Find where the given text appears and provide that cell's center as (x, y) coordinate. 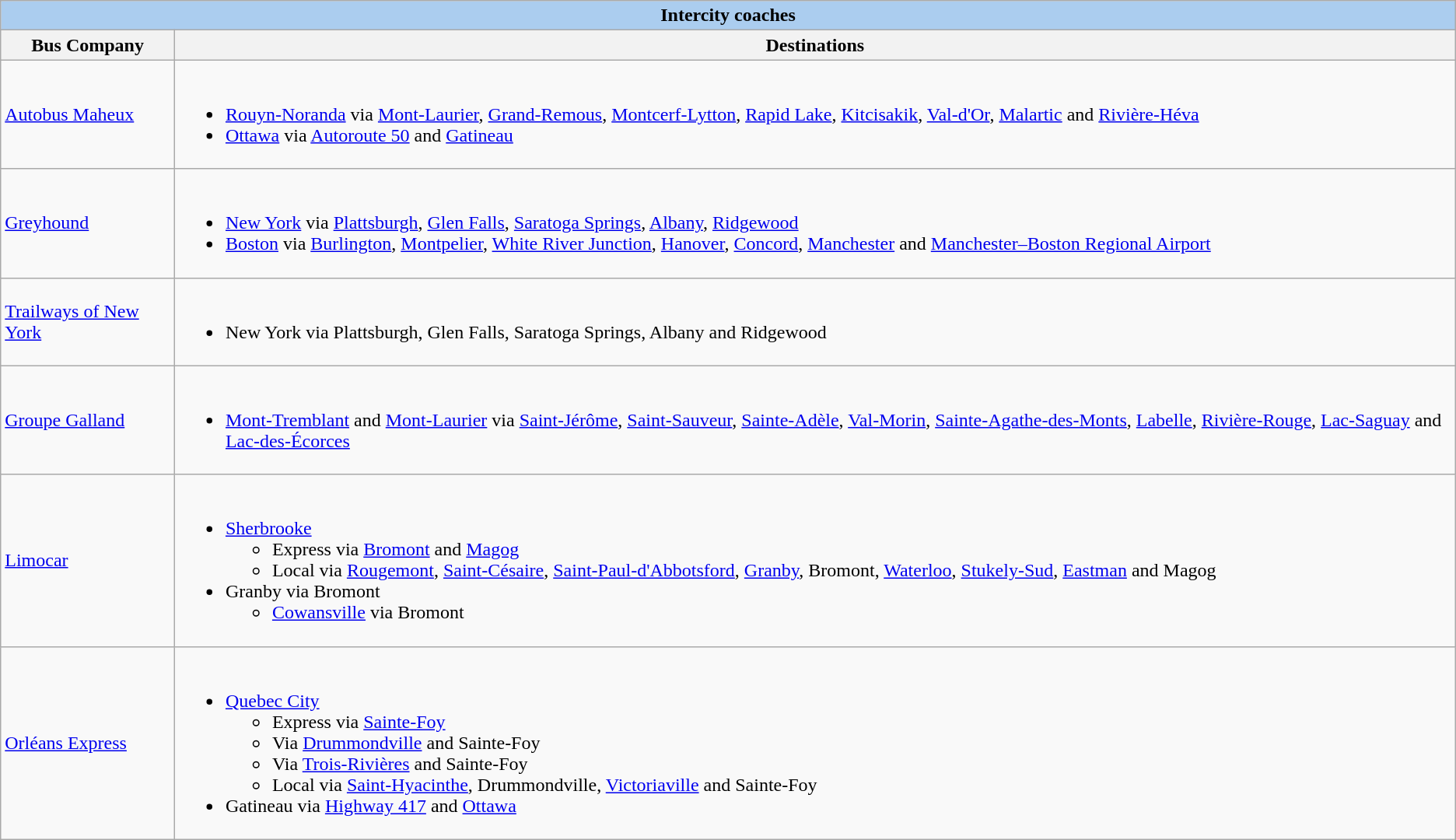
Orléans Express (88, 743)
Bus Company (88, 45)
Groupe Galland (88, 420)
Destinations (815, 45)
Greyhound (88, 223)
Trailways of New York (88, 322)
Limocar (88, 560)
New York via Plattsburgh, Glen Falls, Saratoga Springs, Albany and Ridgewood (815, 322)
Intercity coaches (728, 16)
Autobus Maheux (88, 114)
